Output the [x, y] coordinate of the center of the cell containing the given text.  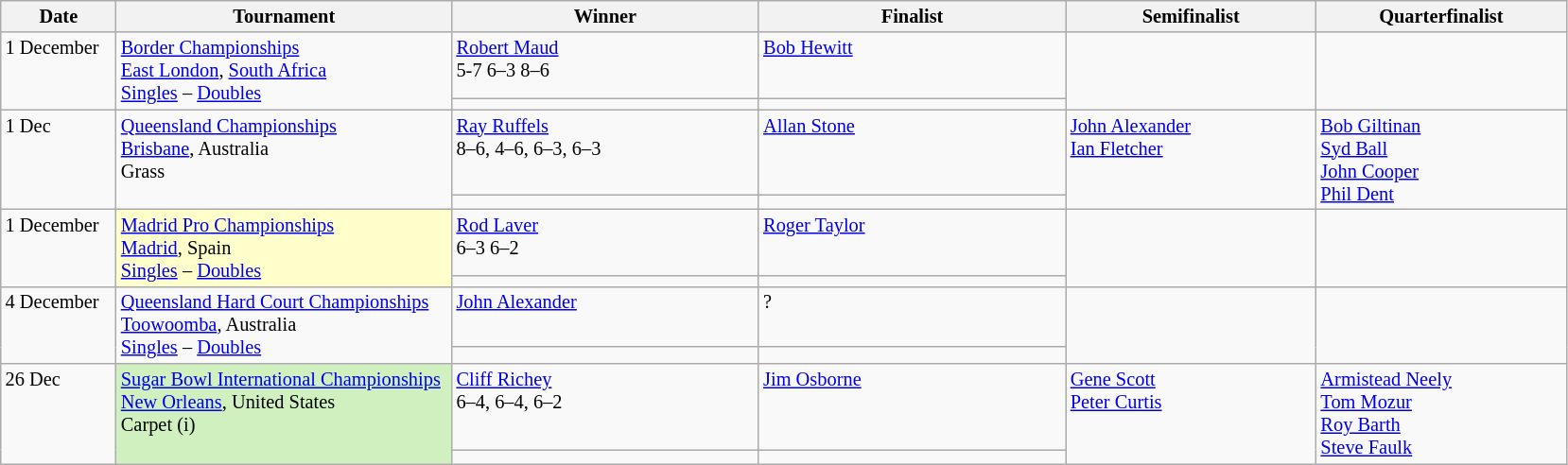
Date [59, 16]
Tournament [284, 16]
Jim Osborne [912, 406]
Bob Hewitt [912, 65]
Queensland ChampionshipsBrisbane, AustraliaGrass [284, 160]
Madrid Pro Championships Madrid, SpainSingles – Doubles [284, 248]
4 December [59, 325]
Border ChampionshipsEast London, South AfricaSingles – Doubles [284, 71]
Roger Taylor [912, 242]
Allan Stone [912, 152]
Semifinalist [1192, 16]
Sugar Bowl International Championships New Orleans, United StatesCarpet (i) [284, 414]
Armistead Neely Tom Mozur Roy Barth Steve Faulk [1441, 414]
26 Dec [59, 414]
Bob Giltinan Syd Ball John Cooper Phil Dent [1441, 160]
Quarterfinalist [1441, 16]
John Alexander Ian Fletcher [1192, 160]
Rod Laver6–3 6–2 [605, 242]
? [912, 316]
John Alexander [605, 316]
Gene Scott Peter Curtis [1192, 414]
1 Dec [59, 160]
Robert Maud5-7 6–3 8–6 [605, 65]
Ray Ruffels 8–6, 4–6, 6–3, 6–3 [605, 152]
Winner [605, 16]
Queensland Hard Court Championships Toowoomba, AustraliaSingles – Doubles [284, 325]
Finalist [912, 16]
Cliff Richey6–4, 6–4, 6–2 [605, 406]
